Pinpoint the cell where the given text exists, returning its [X, Y] midpoint coordinate. 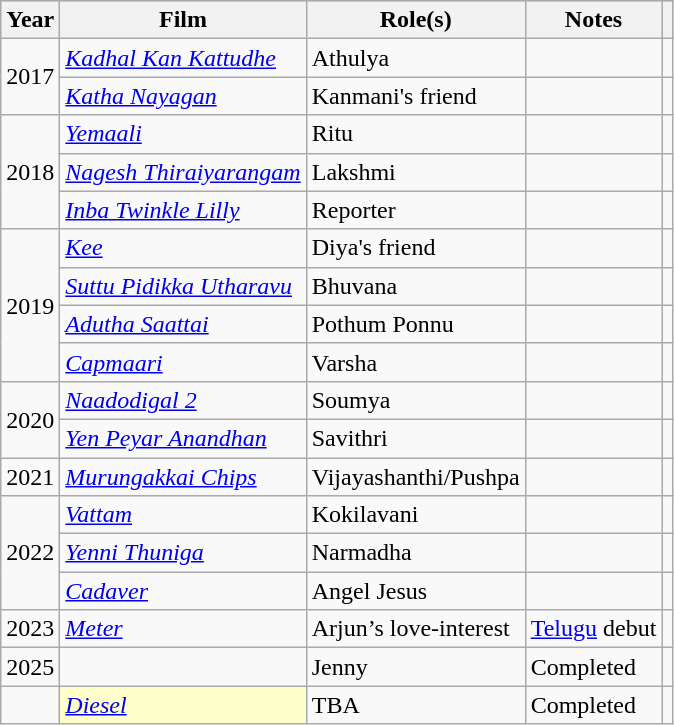
Notes [594, 20]
Kokilavani [416, 515]
Yenni Thuniga [183, 553]
Cadaver [183, 591]
Diesel [183, 705]
2019 [30, 305]
Inba Twinkle Lilly [183, 210]
Year [30, 20]
Yen Peyar Anandhan [183, 438]
2025 [30, 667]
Kadhal Kan Kattudhe [183, 58]
Soumya [416, 400]
Arjun’s love-interest [416, 629]
Angel Jesus [416, 591]
Film [183, 20]
Vattam [183, 515]
Vijayashanthi/Pushpa [416, 477]
Adutha Saattai [183, 324]
Kee [183, 248]
Naadodigal 2 [183, 400]
Varsha [416, 362]
Jenny [416, 667]
2018 [30, 172]
Role(s) [416, 20]
Reporter [416, 210]
Capmaari [183, 362]
Narmadha [416, 553]
Meter [183, 629]
Diya's friend [416, 248]
Athulya [416, 58]
Ritu [416, 134]
Yemaali [183, 134]
Kanmani's friend [416, 96]
Lakshmi [416, 172]
2017 [30, 77]
Pothum Ponnu [416, 324]
TBA [416, 705]
Katha Nayagan [183, 96]
Suttu Pidikka Utharavu [183, 286]
Telugu debut [594, 629]
2023 [30, 629]
Murungakkai Chips [183, 477]
2021 [30, 477]
Savithri [416, 438]
Nagesh Thiraiyarangam [183, 172]
2020 [30, 419]
Bhuvana [416, 286]
2022 [30, 553]
